Find where the given text appears and provide that cell's center as [x, y] coordinate. 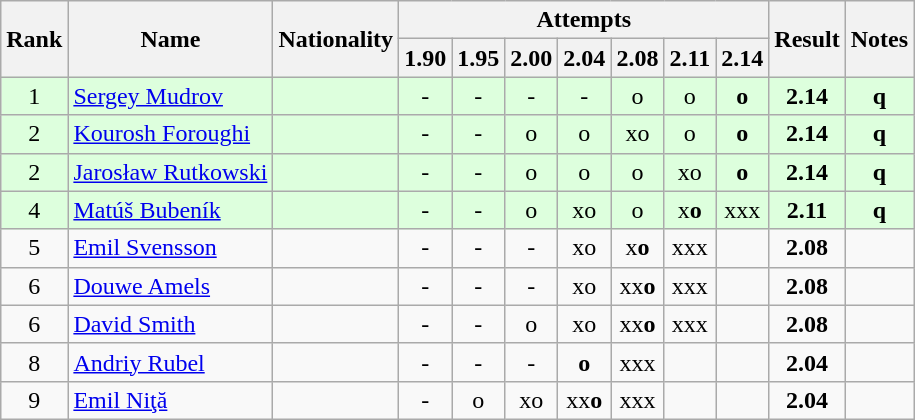
9 [34, 400]
Name [170, 39]
David Smith [170, 324]
5 [34, 248]
1.90 [426, 58]
Matúš Bubeník [170, 210]
Sergey Mudrov [170, 96]
Kourosh Foroughi [170, 134]
Nationality [336, 39]
Attempts [584, 20]
1.95 [478, 58]
8 [34, 362]
1 [34, 96]
Andriy Rubel [170, 362]
2.00 [532, 58]
Rank [34, 39]
Douwe Amels [170, 286]
Emil Svensson [170, 248]
Jarosław Rutkowski [170, 172]
Notes [879, 39]
Result [807, 39]
4 [34, 210]
Emil Niţă [170, 400]
